Output the (X, Y) coordinate of the center of the cell containing the given text.  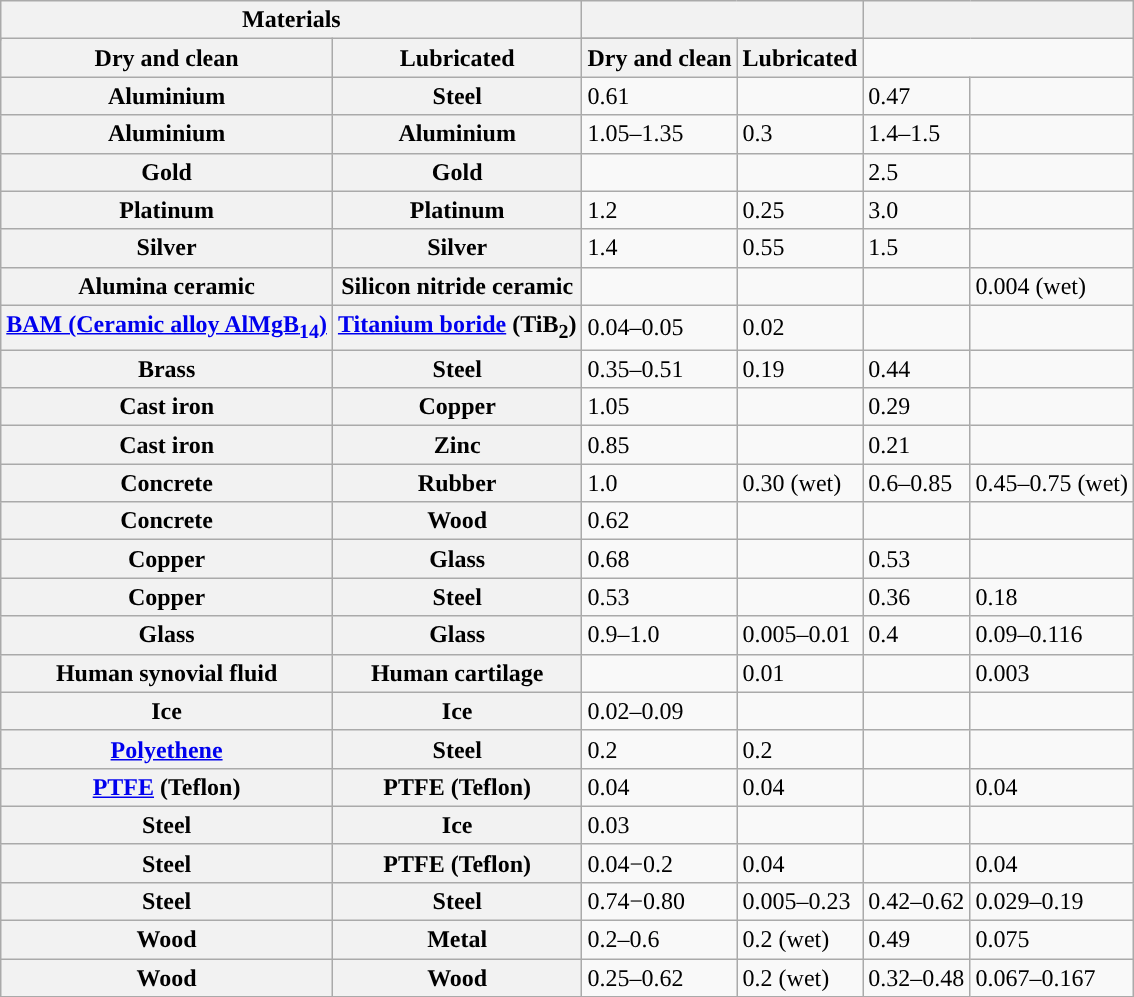
0.19 (800, 369)
Alumina ceramic (167, 286)
1.4 (660, 248)
0.55 (800, 248)
Polyethene (167, 749)
1.05–1.35 (660, 134)
Brass (167, 369)
0.9–1.0 (660, 635)
0.003 (1052, 673)
Human cartilage (457, 673)
0.45–0.75 (wet) (1052, 483)
0.005–0.01 (800, 635)
0.029–0.19 (1052, 901)
0.25–0.62 (660, 978)
0.09–0.116 (1052, 635)
0.44 (916, 369)
1.2 (660, 210)
0.36 (916, 597)
0.04–0.05 (660, 327)
0.004 (wet) (1052, 286)
Metal (457, 940)
0.4 (916, 635)
Silicon nitride ceramic (457, 286)
3.0 (916, 210)
0.02–0.09 (660, 711)
0.02 (800, 327)
0.47 (916, 96)
1.05 (660, 407)
0.35–0.51 (660, 369)
0.61 (660, 96)
0.005–0.23 (800, 901)
0.6–0.85 (916, 483)
Materials (292, 20)
0.2–0.6 (660, 940)
0.03 (660, 825)
0.18 (1052, 597)
0.29 (916, 407)
0.49 (916, 940)
Rubber (457, 483)
0.62 (660, 521)
0.21 (916, 445)
0.075 (1052, 940)
1.0 (660, 483)
0.25 (800, 210)
0.42–0.62 (916, 901)
0.30 (wet) (800, 483)
0.067–0.167 (1052, 978)
Human synovial fluid (167, 673)
0.01 (800, 673)
0.04−0.2 (660, 863)
1.5 (916, 248)
0.68 (660, 559)
Zinc (457, 445)
0.3 (800, 134)
2.5 (916, 172)
Titanium boride (TiB2) (457, 327)
0.85 (660, 445)
0.32–0.48 (916, 978)
BAM (Ceramic alloy AlMgB14) (167, 327)
1.4–1.5 (916, 134)
0.74−0.80 (660, 901)
